Return [X, Y] of the center of cell containing provided text 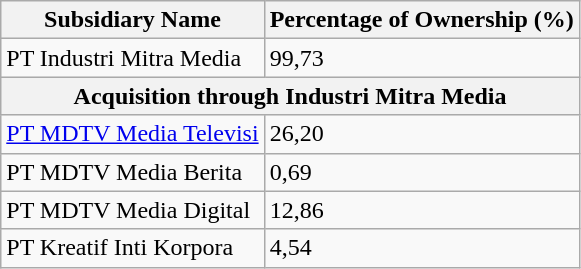
PT MDTV Media Berita [132, 172]
PT Industri Mitra Media [132, 58]
26,20 [422, 134]
0,69 [422, 172]
Subsidiary Name [132, 20]
PT MDTV Media Televisi [132, 134]
PT MDTV Media Digital [132, 210]
99,73 [422, 58]
PT Kreatif Inti Korpora [132, 248]
Acquisition through Industri Mitra Media [290, 96]
4,54 [422, 248]
12,86 [422, 210]
Percentage of Ownership (%) [422, 20]
